From the cell containing the given text, extract its center point as [x, y] coordinate. 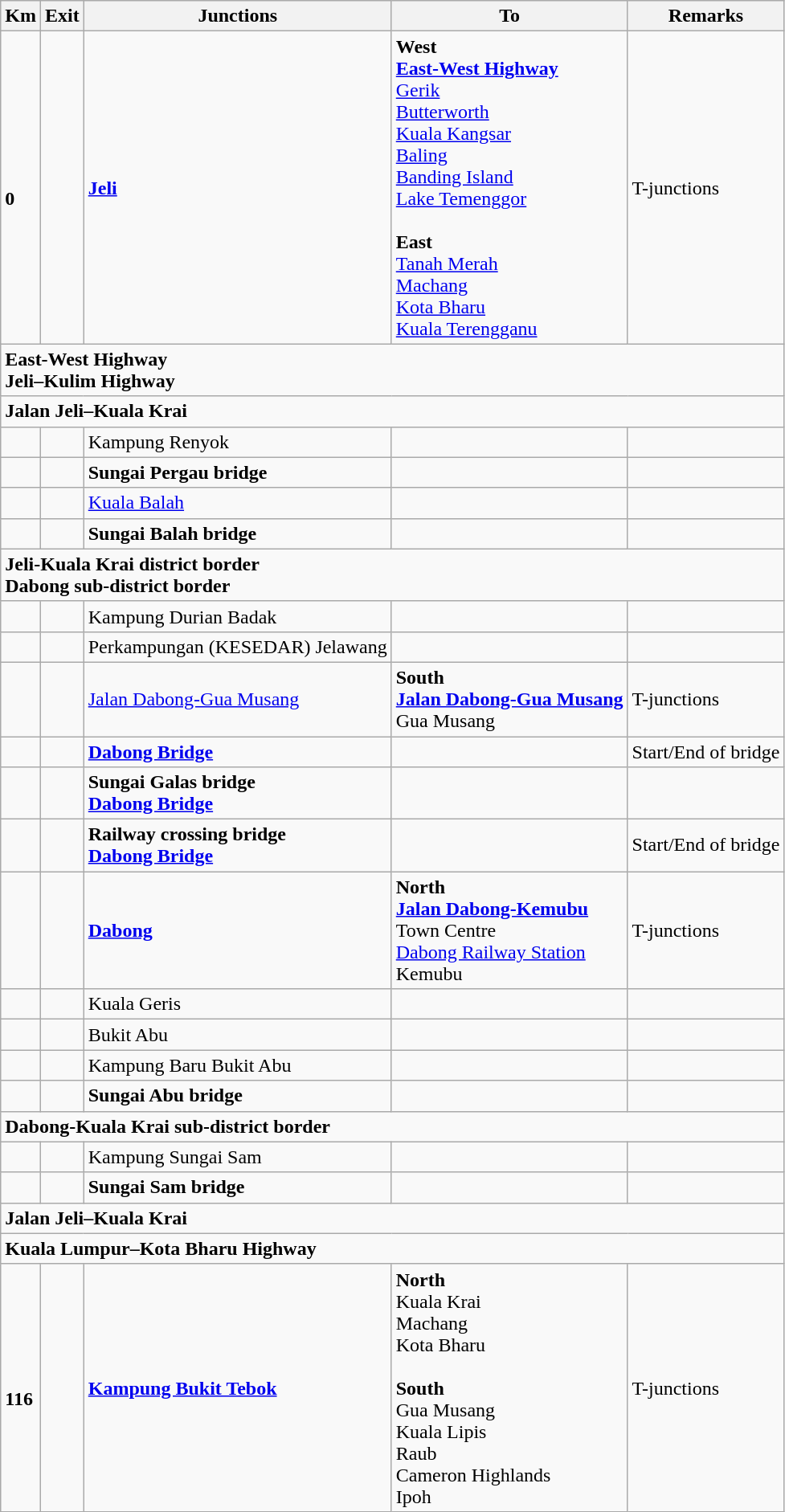
South Jalan Dabong-Gua MusangGua Musang [509, 699]
0 [21, 188]
Junctions [238, 16]
Kuala Lumpur–Kota Bharu Highway [392, 1248]
Dabong-Kuala Krai sub-district border [392, 1126]
Kampung Bukit Tebok [238, 1387]
To [509, 16]
Sungai Pergau bridge [238, 472]
Remarks [705, 16]
Kuala Geris [238, 1004]
Kuala Balah [238, 503]
Dabong Bridge [238, 751]
North Jalan Dabong-KemubuTown Centre Dabong Railway StationKemubu [509, 930]
North Kuala Krai Machang Kota BharuSouth Gua Musang Kuala Lipis Raub Cameron Highlands Ipoh [509, 1387]
West East-West Highway Gerik Butterworth Kuala Kangsar Baling Banding Island Lake TemenggorEast Tanah Merah Machang Kota Bharu Kuala Terengganu [509, 188]
Kampung Sungai Sam [238, 1157]
Jeli [238, 188]
Km [21, 16]
Jeli-Kuala Krai district borderDabong sub-district border [392, 575]
Perkampungan (KESEDAR) Jelawang [238, 647]
Exit [62, 16]
Sungai Galas bridgeDabong Bridge [238, 794]
Sungai Abu bridge [238, 1096]
Kampung Baru Bukit Abu [238, 1065]
Jalan Dabong-Gua Musang [238, 699]
Kampung Durian Badak [238, 616]
116 [21, 1387]
Railway crossing bridgeDabong Bridge [238, 845]
East-West HighwayJeli–Kulim Highway [392, 370]
Bukit Abu [238, 1035]
Dabong [238, 930]
Sungai Balah bridge [238, 533]
Kampung Renyok [238, 442]
Sungai Sam bridge [238, 1187]
